Identify which cell holds the provided text, then report its [X, Y] central coordinate. 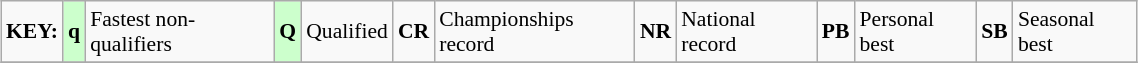
Fastest non-qualifiers [180, 32]
PB [836, 32]
Personal best [916, 32]
Qualified [347, 32]
SB [994, 32]
Q [288, 32]
CR [414, 32]
NR [656, 32]
Seasonal best [1075, 32]
Championships record [534, 32]
National record [746, 32]
q [74, 32]
KEY: [32, 32]
